Detect which cell encompasses the target text, then output its (x, y) center coordinate. 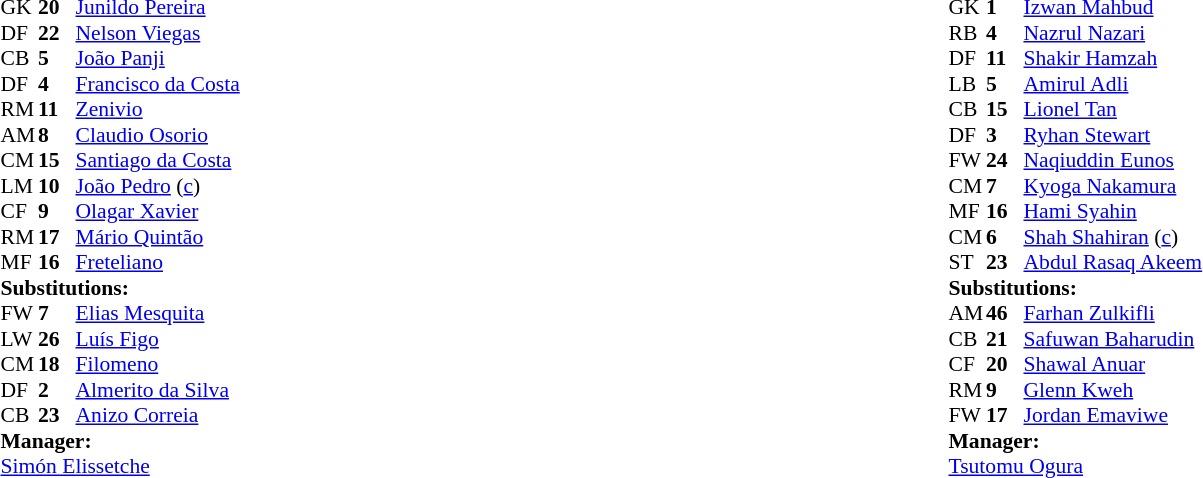
Safuwan Baharudin (1114, 339)
Lionel Tan (1114, 109)
Nazrul Nazari (1114, 33)
Elias Mesquita (158, 313)
46 (1005, 313)
24 (1005, 161)
Farhan Zulkifli (1114, 313)
Olagar Xavier (158, 211)
ST (967, 263)
LM (19, 186)
Ryhan Stewart (1114, 135)
Francisco da Costa (158, 84)
Amirul Adli (1114, 84)
Claudio Osorio (158, 135)
Mário Quintão (158, 237)
Filomeno (158, 365)
Freteliano (158, 263)
Luís Figo (158, 339)
20 (1005, 365)
18 (57, 365)
8 (57, 135)
Anizo Correia (158, 415)
Kyoga Nakamura (1114, 186)
LB (967, 84)
Shakir Hamzah (1114, 59)
Santiago da Costa (158, 161)
João Panji (158, 59)
10 (57, 186)
Glenn Kweh (1114, 390)
2 (57, 390)
Jordan Emaviwe (1114, 415)
Nelson Viegas (158, 33)
Hami Syahin (1114, 211)
Naqiuddin Eunos (1114, 161)
João Pedro (c) (158, 186)
Shah Shahiran (c) (1114, 237)
Zenivio (158, 109)
3 (1005, 135)
22 (57, 33)
Shawal Anuar (1114, 365)
Abdul Rasaq Akeem (1114, 263)
Almerito da Silva (158, 390)
RB (967, 33)
LW (19, 339)
21 (1005, 339)
26 (57, 339)
6 (1005, 237)
